From the cell containing the given text, extract its center point as (X, Y) coordinate. 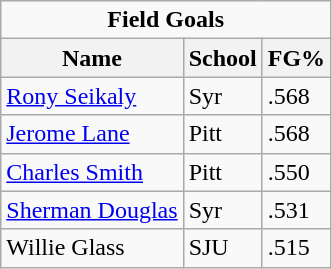
Rony Seikaly (92, 96)
SJU (222, 248)
.550 (296, 172)
Charles Smith (92, 172)
Willie Glass (92, 248)
Jerome Lane (92, 134)
.531 (296, 210)
.515 (296, 248)
Field Goals (166, 20)
Sherman Douglas (92, 210)
FG% (296, 58)
Name (92, 58)
School (222, 58)
